Capture the cell that displays the provided text and extract its (x, y) central coordinate. 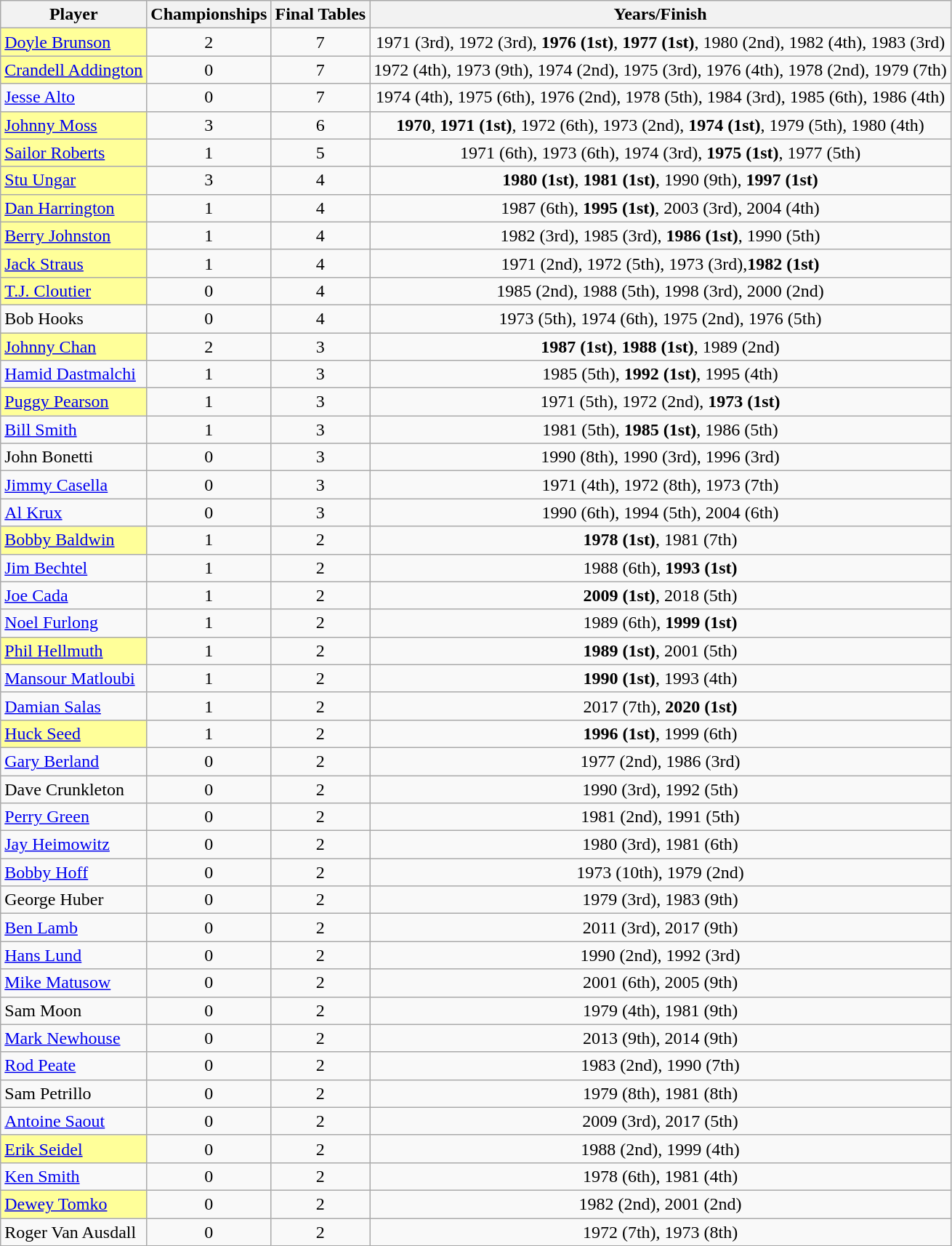
Bobby Baldwin (74, 540)
1978 (1st), 1981 (7th) (661, 540)
1987 (6th), 1995 (1st), 2003 (3rd), 2004 (4th) (661, 208)
John Bonetti (74, 457)
1970, 1971 (1st), 1972 (6th), 1973 (2nd), 1974 (1st), 1979 (5th), 1980 (4th) (661, 125)
Puggy Pearson (74, 402)
1990 (6th), 1994 (5th), 2004 (6th) (661, 513)
Bill Smith (74, 430)
1973 (10th), 1979 (2nd) (661, 872)
1979 (3rd), 1983 (9th) (661, 900)
1990 (1st), 1993 (4th) (661, 678)
5 (320, 153)
Mansour Matloubi (74, 678)
1988 (2nd), 1999 (4th) (661, 1149)
1981 (2nd), 1991 (5th) (661, 817)
2013 (9th), 2014 (9th) (661, 1038)
1971 (3rd), 1972 (3rd), 1976 (1st), 1977 (1st), 1980 (2nd), 1982 (4th), 1983 (3rd) (661, 42)
T.J. Cloutier (74, 291)
Damian Salas (74, 706)
Sailor Roberts (74, 153)
Sam Petrillo (74, 1093)
1971 (2nd), 1972 (5th), 1973 (3rd),1982 (1st) (661, 263)
1990 (8th), 1990 (3rd), 1996 (3rd) (661, 457)
Jesse Alto (74, 97)
2009 (1st), 2018 (5th) (661, 595)
1982 (2nd), 2001 (2nd) (661, 1204)
2017 (7th), 2020 (1st) (661, 706)
6 (320, 125)
1989 (1st), 2001 (5th) (661, 651)
1996 (1st), 1999 (6th) (661, 733)
Berry Johnston (74, 236)
Player (74, 15)
2011 (3rd), 2017 (9th) (661, 928)
1985 (2nd), 1988 (5th), 1998 (3rd), 2000 (2nd) (661, 291)
1979 (8th), 1981 (8th) (661, 1093)
Sam Moon (74, 1010)
Final Tables (320, 15)
George Huber (74, 900)
1990 (2nd), 1992 (3rd) (661, 955)
Huck Seed (74, 733)
Doyle Brunson (74, 42)
Dave Crunkleton (74, 789)
1979 (4th), 1981 (9th) (661, 1010)
Championships (209, 15)
1982 (3rd), 1985 (3rd), 1986 (1st), 1990 (5th) (661, 236)
Mike Matusow (74, 983)
1972 (4th), 1973 (9th), 1974 (2nd), 1975 (3rd), 1976 (4th), 1978 (2nd), 1979 (7th) (661, 70)
Stu Ungar (74, 180)
1987 (1st), 1988 (1st), 1989 (2nd) (661, 347)
Noel Furlong (74, 623)
Hans Lund (74, 955)
Years/Finish (661, 15)
Jack Straus (74, 263)
1971 (4th), 1972 (8th), 1973 (7th) (661, 485)
Phil Hellmuth (74, 651)
1983 (2nd), 1990 (7th) (661, 1066)
1971 (5th), 1972 (2nd), 1973 (1st) (661, 402)
Al Krux (74, 513)
1990 (3rd), 1992 (5th) (661, 789)
Johnny Chan (74, 347)
1971 (6th), 1973 (6th), 1974 (3rd), 1975 (1st), 1977 (5th) (661, 153)
1980 (3rd), 1981 (6th) (661, 845)
Dan Harrington (74, 208)
1972 (7th), 1973 (8th) (661, 1232)
Jay Heimowitz (74, 845)
Dewey Tomko (74, 1204)
1977 (2nd), 1986 (3rd) (661, 761)
Perry Green (74, 817)
Hamid Dastmalchi (74, 374)
Antoine Saout (74, 1121)
2009 (3rd), 2017 (5th) (661, 1121)
Erik Seidel (74, 1149)
1980 (1st), 1981 (1st), 1990 (9th), 1997 (1st) (661, 180)
Johnny Moss (74, 125)
Bob Hooks (74, 318)
Crandell Addington (74, 70)
1985 (5th), 1992 (1st), 1995 (4th) (661, 374)
2001 (6th), 2005 (9th) (661, 983)
1973 (5th), 1974 (6th), 1975 (2nd), 1976 (5th) (661, 318)
1981 (5th), 1985 (1st), 1986 (5th) (661, 430)
Joe Cada (74, 595)
Bobby Hoff (74, 872)
Ben Lamb (74, 928)
Jim Bechtel (74, 568)
Jimmy Casella (74, 485)
1974 (4th), 1975 (6th), 1976 (2nd), 1978 (5th), 1984 (3rd), 1985 (6th), 1986 (4th) (661, 97)
1988 (6th), 1993 (1st) (661, 568)
Roger Van Ausdall (74, 1232)
1978 (6th), 1981 (4th) (661, 1176)
1989 (6th), 1999 (1st) (661, 623)
Mark Newhouse (74, 1038)
Rod Peate (74, 1066)
Gary Berland (74, 761)
Ken Smith (74, 1176)
